Detect which cell encompasses the target text, then output its [X, Y] center coordinate. 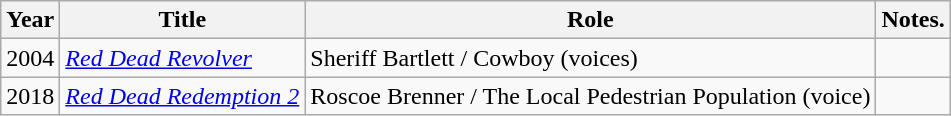
Title [182, 20]
Year [30, 20]
2004 [30, 58]
Notes. [913, 20]
2018 [30, 96]
Role [590, 20]
Sheriff Bartlett / Cowboy (voices) [590, 58]
Roscoe Brenner / The Local Pedestrian Population (voice) [590, 96]
Red Dead Redemption 2 [182, 96]
Red Dead Revolver [182, 58]
